Detect which cell encompasses the target text, then output its [X, Y] center coordinate. 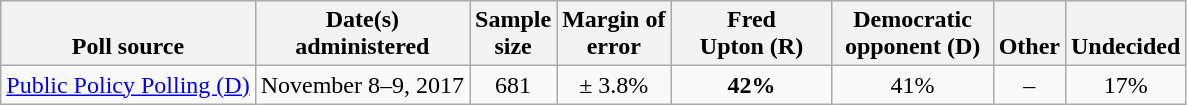
Poll source [128, 34]
Date(s)administered [362, 34]
Samplesize [514, 34]
Democraticopponent (D) [912, 34]
41% [912, 85]
FredUpton (R) [752, 34]
± 3.8% [614, 85]
Margin oferror [614, 34]
Undecided [1125, 34]
42% [752, 85]
681 [514, 85]
17% [1125, 85]
Public Policy Polling (D) [128, 85]
Other [1029, 34]
– [1029, 85]
November 8–9, 2017 [362, 85]
